Capture the cell that displays the provided text and extract its (x, y) central coordinate. 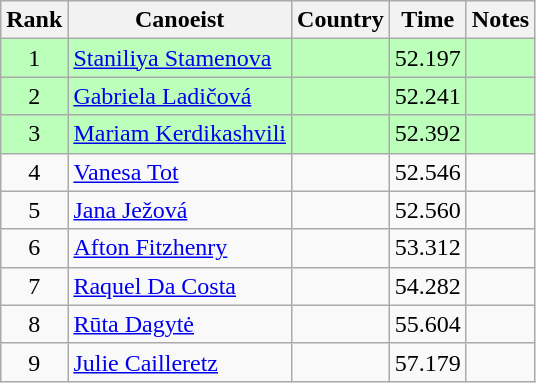
Jana Ježová (180, 210)
3 (34, 134)
52.546 (428, 172)
Notes (500, 20)
Julie Cailleretz (180, 362)
Rūta Dagytė (180, 324)
55.604 (428, 324)
4 (34, 172)
Canoeist (180, 20)
52.241 (428, 96)
Afton Fitzhenry (180, 248)
9 (34, 362)
5 (34, 210)
Rank (34, 20)
Staniliya Stamenova (180, 58)
2 (34, 96)
Mariam Kerdikashvili (180, 134)
Time (428, 20)
Vanesa Tot (180, 172)
Gabriela Ladičová (180, 96)
53.312 (428, 248)
54.282 (428, 286)
Country (341, 20)
Raquel Da Costa (180, 286)
57.179 (428, 362)
52.392 (428, 134)
1 (34, 58)
52.560 (428, 210)
52.197 (428, 58)
7 (34, 286)
6 (34, 248)
8 (34, 324)
